Identify which cell holds the provided text, then report its (X, Y) central coordinate. 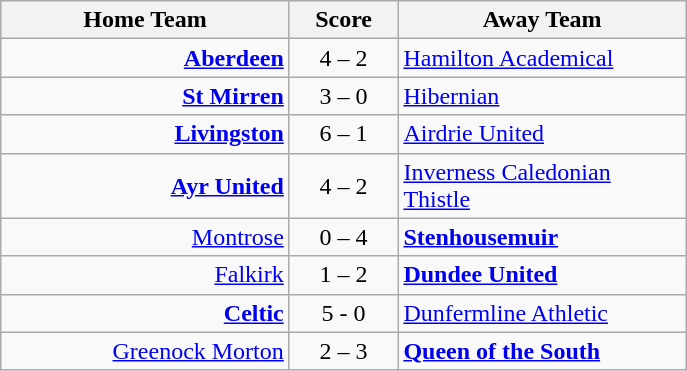
Greenock Morton (146, 351)
Airdrie United (542, 134)
Score (344, 20)
Queen of the South (542, 351)
Celtic (146, 313)
St Mirren (146, 96)
Aberdeen (146, 58)
Hamilton Academical (542, 58)
Hibernian (542, 96)
Stenhousemuir (542, 237)
1 – 2 (344, 275)
2 – 3 (344, 351)
Away Team (542, 20)
Ayr United (146, 186)
Dunfermline Athletic (542, 313)
0 – 4 (344, 237)
Livingston (146, 134)
Home Team (146, 20)
Inverness Caledonian Thistle (542, 186)
5 - 0 (344, 313)
3 – 0 (344, 96)
Dundee United (542, 275)
6 – 1 (344, 134)
Falkirk (146, 275)
Montrose (146, 237)
